Return the (x, y) coordinate for the center point of the cell that contains the specified text.  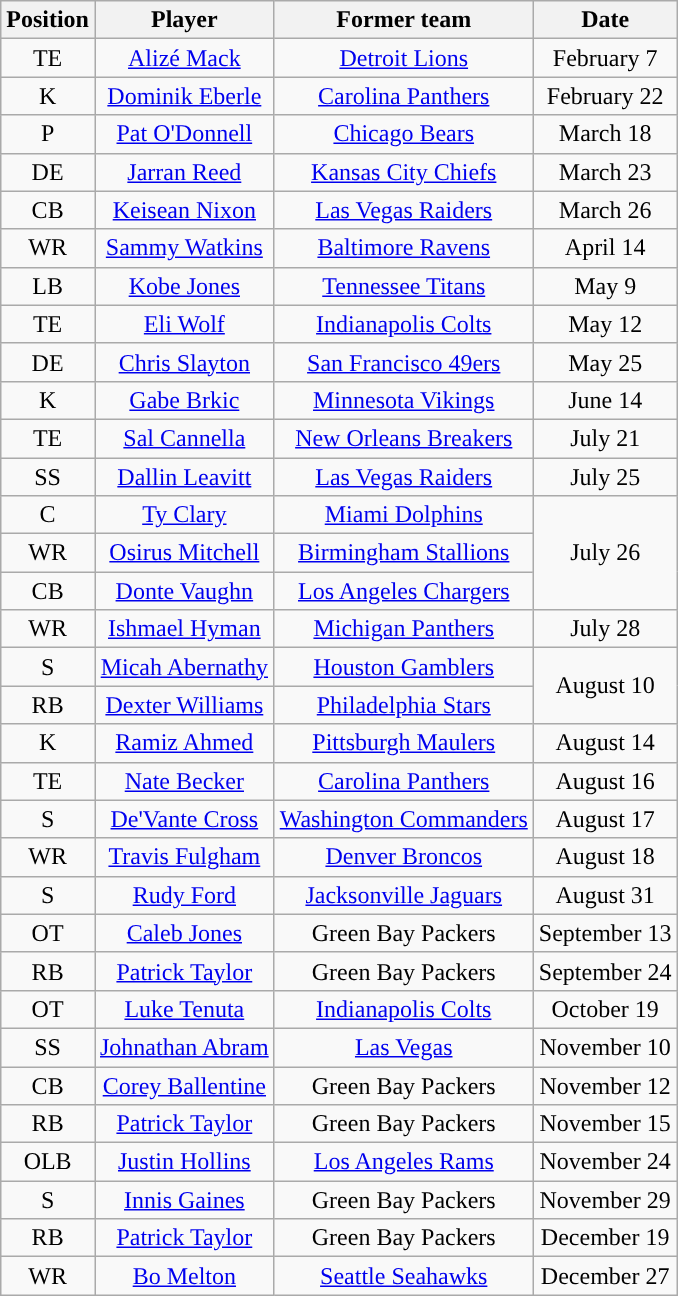
August 17 (605, 819)
December 19 (605, 1238)
February 7 (605, 58)
May 12 (605, 324)
Justin Hollins (184, 1162)
November 24 (605, 1162)
Ramiz Ahmed (184, 743)
Michigan Panthers (404, 629)
Dallin Leavitt (184, 477)
Pat O'Donnell (184, 134)
Sammy Watkins (184, 248)
August 14 (605, 743)
Pittsburgh Maulers (404, 743)
November 29 (605, 1200)
August 10 (605, 686)
August 31 (605, 895)
Keisean Nixon (184, 210)
November 10 (605, 1047)
P (48, 134)
Caleb Jones (184, 933)
Johnathan Abram (184, 1047)
October 19 (605, 1009)
Ishmael Hyman (184, 629)
Travis Fulgham (184, 857)
November 15 (605, 1124)
New Orleans Breakers (404, 438)
Kansas City Chiefs (404, 172)
September 24 (605, 971)
Denver Broncos (404, 857)
November 12 (605, 1085)
July 26 (605, 553)
Osirus Mitchell (184, 553)
Seattle Seahawks (404, 1276)
Dexter Williams (184, 705)
Washington Commanders (404, 819)
July 25 (605, 477)
Birmingham Stallions (404, 553)
Innis Gaines (184, 1200)
May 25 (605, 362)
July 28 (605, 629)
Houston Gamblers (404, 667)
LB (48, 286)
Rudy Ford (184, 895)
Jarran Reed (184, 172)
September 13 (605, 933)
Player (184, 20)
Nate Becker (184, 781)
March 26 (605, 210)
February 22 (605, 96)
Tennessee Titans (404, 286)
Detroit Lions (404, 58)
June 14 (605, 400)
Former team (404, 20)
Corey Ballentine (184, 1085)
August 16 (605, 781)
Las Vegas (404, 1047)
Minnesota Vikings (404, 400)
Sal Cannella (184, 438)
Bo Melton (184, 1276)
Los Angeles Rams (404, 1162)
Alizé Mack (184, 58)
April 14 (605, 248)
Ty Clary (184, 515)
Miami Dolphins (404, 515)
March 18 (605, 134)
C (48, 515)
August 18 (605, 857)
San Francisco 49ers (404, 362)
Kobe Jones (184, 286)
De'Vante Cross (184, 819)
July 21 (605, 438)
Philadelphia Stars (404, 705)
Gabe Brkic (184, 400)
Baltimore Ravens (404, 248)
Los Angeles Chargers (404, 591)
Position (48, 20)
Chris Slayton (184, 362)
OLB (48, 1162)
Donte Vaughn (184, 591)
Micah Abernathy (184, 667)
March 23 (605, 172)
Dominik Eberle (184, 96)
Eli Wolf (184, 324)
Chicago Bears (404, 134)
December 27 (605, 1276)
Luke Tenuta (184, 1009)
Jacksonville Jaguars (404, 895)
Date (605, 20)
May 9 (605, 286)
